For the text-containing cell, return its midpoint in (X, Y) coordinate format. 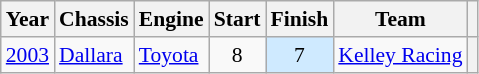
Team (400, 19)
2003 (28, 55)
Start (238, 19)
Finish (300, 19)
Chassis (94, 19)
Year (28, 19)
Dallara (94, 55)
7 (300, 55)
Engine (172, 19)
Toyota (172, 55)
Kelley Racing (400, 55)
8 (238, 55)
